Scan for the cell matching the given text and deliver its (X, Y) coordinate at center. 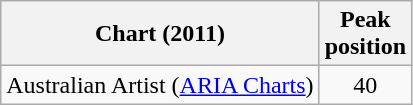
Peakposition (365, 34)
40 (365, 85)
Australian Artist (ARIA Charts) (160, 85)
Chart (2011) (160, 34)
